For the text-containing cell, return its midpoint in [x, y] coordinate format. 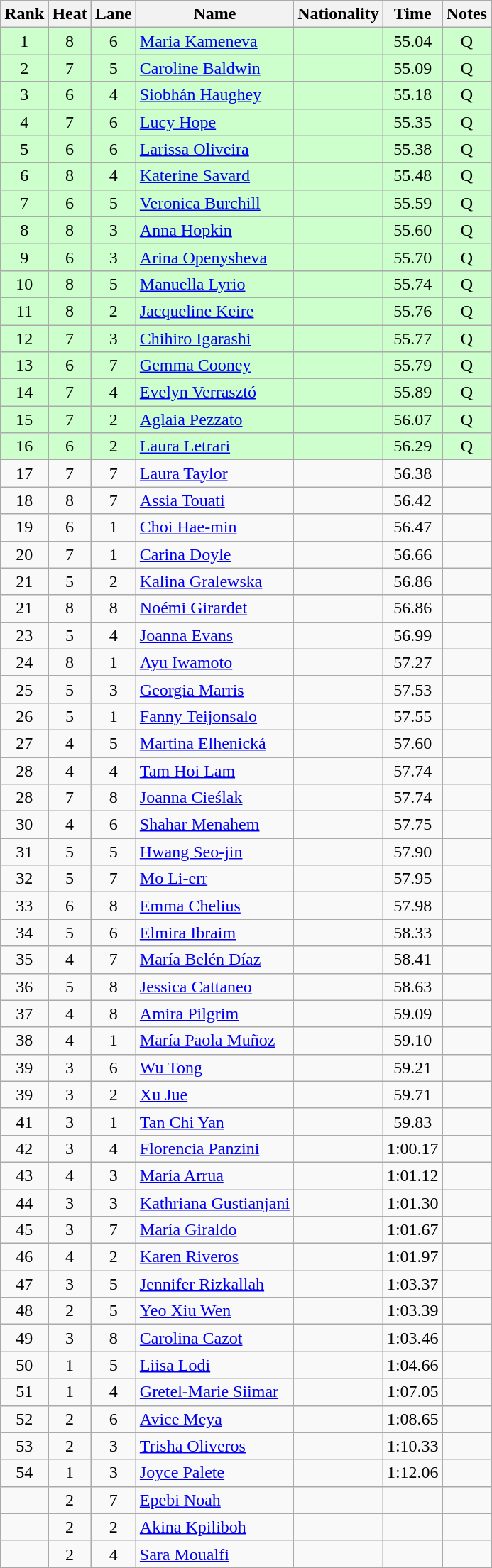
María Paola Muñoz [214, 1041]
30 [24, 825]
37 [24, 1014]
Veronica Burchill [214, 203]
Kalina Gralewska [214, 581]
55.79 [412, 366]
María Belén Díaz [214, 960]
14 [24, 393]
57.95 [412, 879]
59.83 [412, 1122]
55.35 [412, 122]
1:04.66 [412, 1365]
53 [24, 1446]
Heat [70, 14]
Manuella Lyrio [214, 284]
25 [24, 689]
56.42 [412, 500]
57.27 [412, 662]
45 [24, 1230]
Name [214, 14]
55.77 [412, 339]
56.38 [412, 473]
59.71 [412, 1095]
49 [24, 1338]
1:12.06 [412, 1473]
12 [24, 339]
58.33 [412, 933]
Hwang Seo-jin [214, 852]
55.59 [412, 203]
52 [24, 1419]
Fanny Teijonsalo [214, 716]
Avice Meya [214, 1419]
57.75 [412, 825]
Anna Hopkin [214, 230]
Joyce Palete [214, 1473]
Larissa Oliveira [214, 149]
32 [24, 879]
11 [24, 311]
Laura Taylor [214, 473]
Amira Pilgrim [214, 1014]
Jacqueline Keire [214, 311]
34 [24, 933]
Maria Kameneva [214, 41]
35 [24, 960]
Mo Li-err [214, 879]
48 [24, 1311]
1:01.30 [412, 1203]
51 [24, 1392]
55.70 [412, 257]
27 [24, 743]
Karen Riveros [214, 1257]
54 [24, 1473]
Noémi Girardet [214, 608]
55.76 [412, 311]
Elmira Ibraim [214, 933]
1:03.46 [412, 1338]
Sara Moualfi [214, 1554]
33 [24, 906]
Lucy Hope [214, 122]
Time [412, 14]
9 [24, 257]
Notes [466, 14]
Liisa Lodi [214, 1365]
Evelyn Verrasztó [214, 393]
Ayu Iwamoto [214, 662]
55.60 [412, 230]
Wu Tong [214, 1068]
Chihiro Igarashi [214, 339]
59.09 [412, 1014]
46 [24, 1257]
1:01.97 [412, 1257]
55.38 [412, 149]
Epebi Noah [214, 1500]
Georgia Marris [214, 689]
Kathriana Gustianjani [214, 1203]
Jessica Cattaneo [214, 987]
Aglaia Pezzato [214, 420]
19 [24, 527]
Arina Openysheva [214, 257]
26 [24, 716]
31 [24, 852]
42 [24, 1148]
16 [24, 446]
50 [24, 1365]
55.74 [412, 284]
1:07.05 [412, 1392]
Trisha Oliveros [214, 1446]
56.07 [412, 420]
Joanna Cieślak [214, 798]
Katerine Savard [214, 176]
56.99 [412, 635]
María Arrua [214, 1175]
Jennifer Rizkallah [214, 1284]
55.04 [412, 41]
Martina Elhenická [214, 743]
55.18 [412, 95]
57.53 [412, 689]
56.29 [412, 446]
Siobhán Haughey [214, 95]
44 [24, 1203]
Gemma Cooney [214, 366]
57.60 [412, 743]
Emma Chelius [214, 906]
59.21 [412, 1068]
Rank [24, 14]
43 [24, 1175]
Yeo Xiu Wen [214, 1311]
Lane [114, 14]
Carolina Cazot [214, 1338]
Laura Letrari [214, 446]
1:03.39 [412, 1311]
24 [24, 662]
Florencia Panzini [214, 1148]
23 [24, 635]
Gretel-Marie Siimar [214, 1392]
1:01.67 [412, 1230]
1:10.33 [412, 1446]
Shahar Menahem [214, 825]
55.48 [412, 176]
59.10 [412, 1041]
Xu Jue [214, 1095]
38 [24, 1041]
Joanna Evans [214, 635]
15 [24, 420]
1:00.17 [412, 1148]
55.09 [412, 68]
1:03.37 [412, 1284]
47 [24, 1284]
56.66 [412, 554]
36 [24, 987]
Nationality [339, 14]
55.89 [412, 393]
Akina Kpiliboh [214, 1527]
Choi Hae-min [214, 527]
Tan Chi Yan [214, 1122]
58.63 [412, 987]
10 [24, 284]
Caroline Baldwin [214, 68]
13 [24, 366]
Tam Hoi Lam [214, 770]
41 [24, 1122]
57.90 [412, 852]
Assia Touati [214, 500]
58.41 [412, 960]
56.47 [412, 527]
57.55 [412, 716]
1:08.65 [412, 1419]
17 [24, 473]
20 [24, 554]
18 [24, 500]
Carina Doyle [214, 554]
57.98 [412, 906]
María Giraldo [214, 1230]
1:01.12 [412, 1175]
